Capture the cell that displays the provided text and extract its [X, Y] central coordinate. 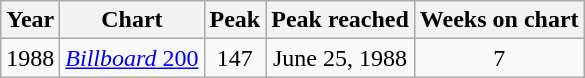
Weeks on chart [499, 20]
Year [30, 20]
Billboard 200 [132, 58]
June 25, 1988 [340, 58]
147 [235, 58]
Peak [235, 20]
7 [499, 58]
Peak reached [340, 20]
Chart [132, 20]
1988 [30, 58]
